Detect which cell encompasses the target text, then output its (X, Y) center coordinate. 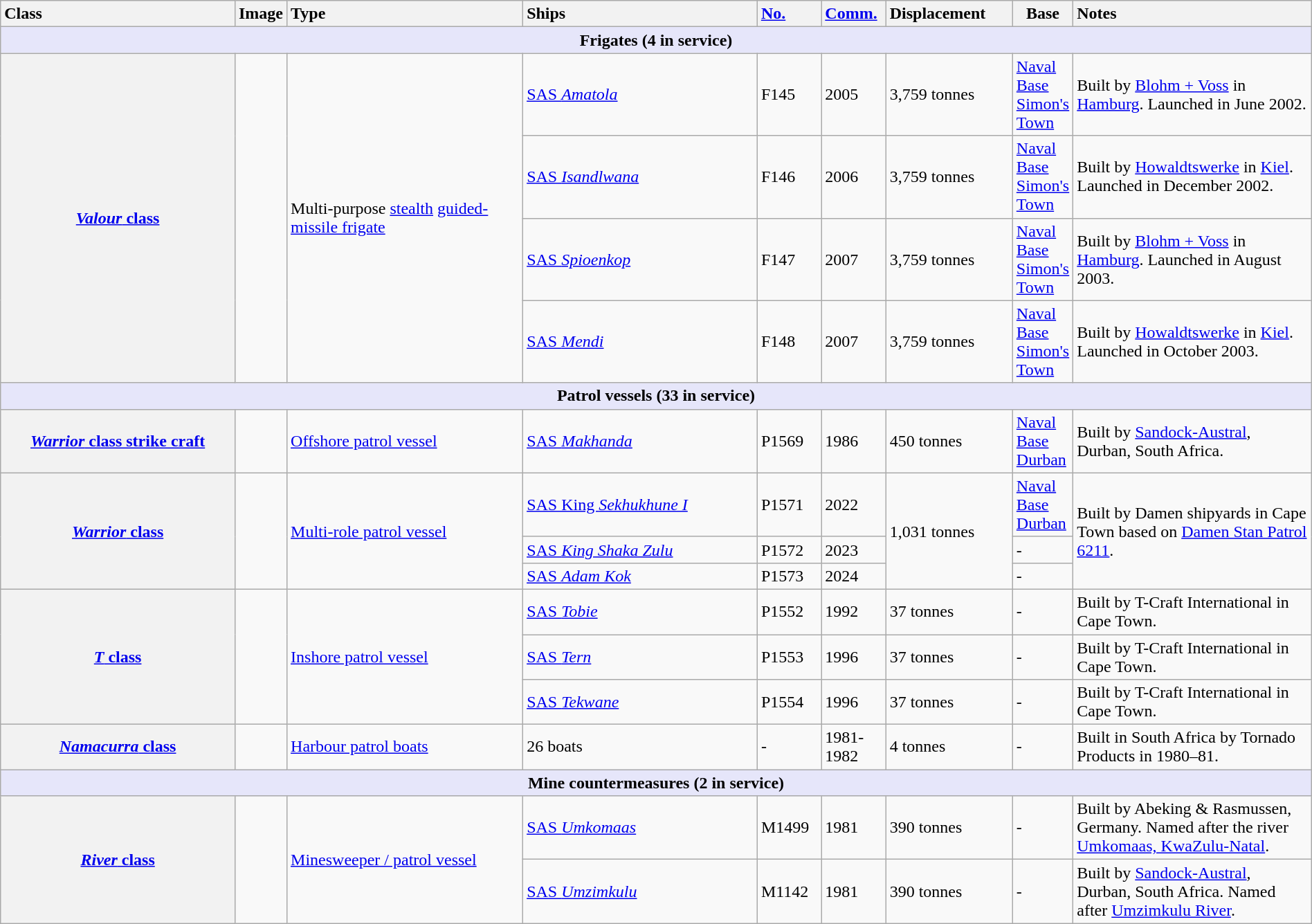
Notes (1193, 14)
P1554 (789, 702)
SAS Makhanda (641, 441)
SAS King Shaka Zulu (641, 550)
1992 (854, 612)
Frigates (4 in service) (656, 40)
1986 (854, 441)
1981-1982 (854, 748)
Built by Blohm + Voss in Hamburg. Launched in August 2003. (1193, 259)
Minesweeper / patrol vessel (406, 860)
Built by Howaldtswerke in Kiel. Launched in October 2003. (1193, 342)
SAS Mendi (641, 342)
No. (789, 14)
Built in South Africa by Tornado Products in 1980–81. (1193, 748)
SAS Spioenkop (641, 259)
P1573 (789, 576)
Multi-role patrol vessel (406, 531)
Built by Abeking & Rasmussen, Germany. Named after the river Umkomaas, KwaZulu-Natal. (1193, 828)
F148 (789, 342)
2024 (854, 576)
2022 (854, 505)
Built by Damen shipyards in Cape Town based on Damen Stan Patrol 6211. (1193, 531)
P1572 (789, 550)
P1553 (789, 656)
Built by Sandock-Austral, Durban, South Africa. Named after Umzimkulu River. (1193, 891)
450 tonnes (949, 441)
Comm. (854, 14)
Built by Blohm + Voss in Hamburg. Launched in June 2002. (1193, 94)
Displacement (949, 14)
2005 (854, 94)
M1142 (789, 891)
Namacurra class (118, 748)
Inshore patrol vessel (406, 656)
1,031 tonnes (949, 531)
Warrior class strike craft (118, 441)
Class (118, 14)
Valour class (118, 218)
SAS Tekwane (641, 702)
26 boats (641, 748)
Built by Sandock-Austral, Durban, South Africa. (1193, 441)
SAS Tern (641, 656)
2006 (854, 177)
River class (118, 860)
M1499 (789, 828)
Built by Howaldtswerke in Kiel. Launched in December 2002. (1193, 177)
P1552 (789, 612)
Harbour patrol boats (406, 748)
2023 (854, 550)
F145 (789, 94)
T class (118, 656)
SAS King Sekhukhune I (641, 505)
F147 (789, 259)
Offshore patrol vessel (406, 441)
Mine countermeasures (2 in service) (656, 783)
Ships (641, 14)
Type (406, 14)
Warrior class (118, 531)
Multi-purpose stealth guided-missile frigate (406, 218)
Patrol vessels (33 in service) (656, 396)
P1569 (789, 441)
SAS Amatola (641, 94)
SAS Umzimkulu (641, 891)
SAS Umkomaas (641, 828)
P1571 (789, 505)
Image (260, 14)
SAS Isandlwana (641, 177)
4 tonnes (949, 748)
SAS Adam Kok (641, 576)
SAS Tobie (641, 612)
F146 (789, 177)
Base (1042, 14)
